Capture the cell that displays the provided text and extract its [X, Y] central coordinate. 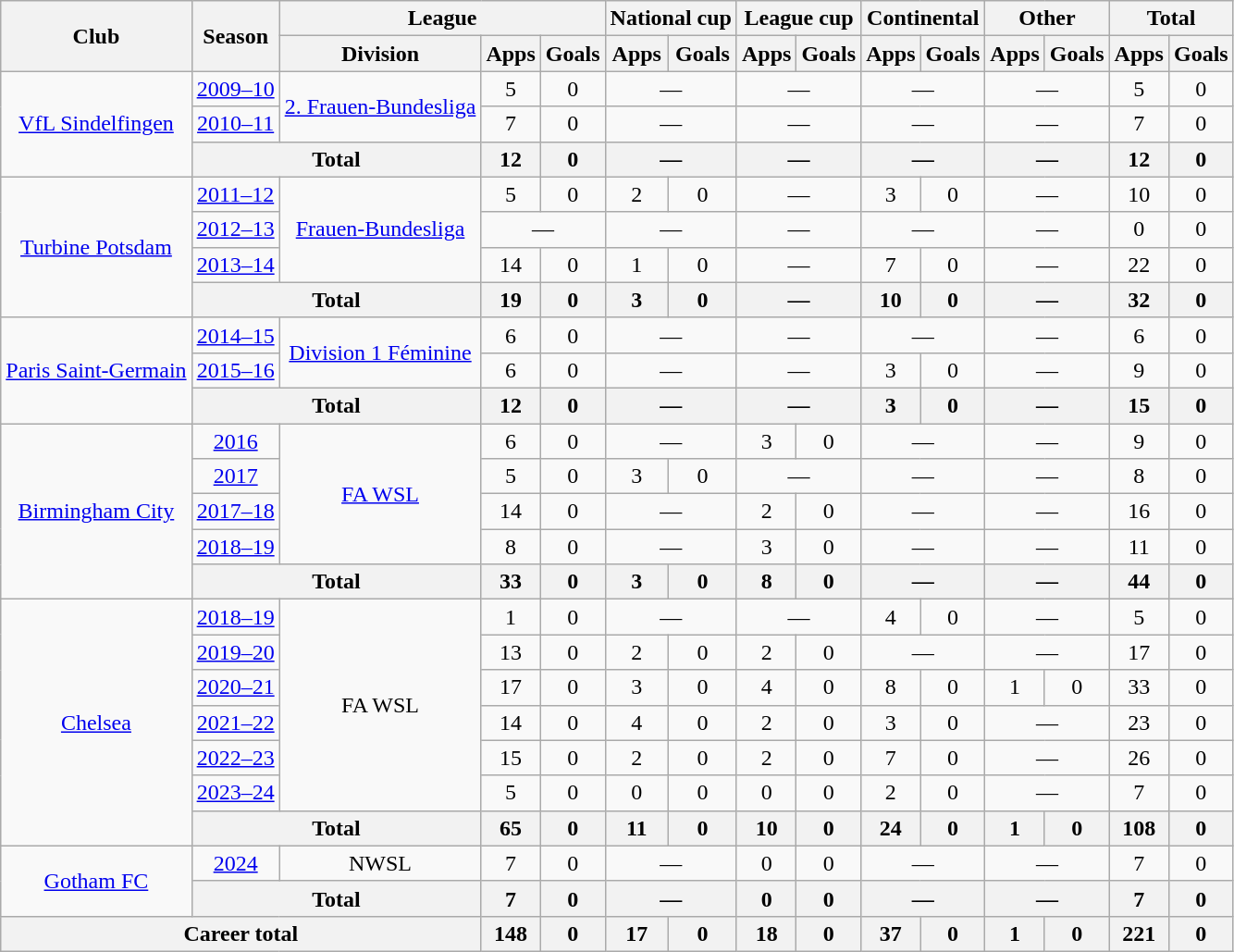
44 [1139, 582]
Season [235, 36]
2012–13 [235, 229]
Career total [241, 933]
Club [96, 36]
37 [891, 933]
22 [1139, 265]
108 [1139, 828]
Birmingham City [96, 512]
VfL Sindelfingen [96, 124]
Chelsea [96, 723]
2019–20 [235, 652]
Turbine Potsdam [96, 247]
2020–21 [235, 687]
2021–22 [235, 723]
Division 1 Féminine [380, 352]
Division [380, 54]
2013–14 [235, 265]
65 [511, 828]
2016 [235, 441]
2. Frauen-Bundesliga [380, 106]
32 [1139, 300]
Frauen-Bundesliga [380, 229]
148 [511, 933]
National cup [671, 19]
24 [891, 828]
2017 [235, 476]
2010–11 [235, 124]
221 [1139, 933]
18 [766, 933]
19 [511, 300]
Paris Saint-Germain [96, 370]
23 [1139, 723]
League [442, 19]
2015–16 [235, 370]
League cup [798, 19]
2023–24 [235, 793]
Other [1047, 19]
NWSL [380, 863]
2009–10 [235, 89]
2011–12 [235, 194]
2014–15 [235, 335]
2024 [235, 863]
Gotham FC [96, 881]
16 [1139, 512]
13 [511, 652]
2022–23 [235, 758]
26 [1139, 758]
2017–18 [235, 512]
Continental [923, 19]
